Output the (x, y) coordinate of the center of the cell containing the given text.  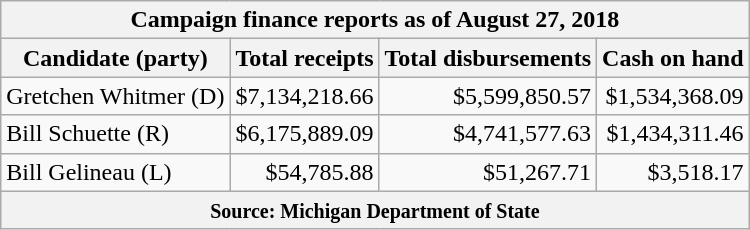
Total receipts (304, 58)
$5,599,850.57 (488, 96)
Bill Schuette (R) (116, 134)
$1,534,368.09 (673, 96)
Total disbursements (488, 58)
Campaign finance reports as of August 27, 2018 (375, 20)
Bill Gelineau (L) (116, 172)
Cash on hand (673, 58)
$7,134,218.66 (304, 96)
$1,434,311.46 (673, 134)
Candidate (party) (116, 58)
$3,518.17 (673, 172)
$6,175,889.09 (304, 134)
$51,267.71 (488, 172)
Source: Michigan Department of State (375, 210)
Gretchen Whitmer (D) (116, 96)
$4,741,577.63 (488, 134)
$54,785.88 (304, 172)
